Pinpoint the cell where the given text exists, returning its (X, Y) midpoint coordinate. 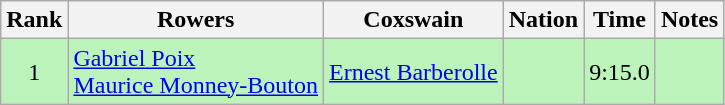
9:15.0 (620, 72)
Notes (689, 20)
1 (34, 72)
Time (620, 20)
Coxswain (414, 20)
Rank (34, 20)
Rowers (196, 20)
Nation (543, 20)
Gabriel PoixMaurice Monney-Bouton (196, 72)
Ernest Barberolle (414, 72)
